Scan for the cell matching the given text and deliver its [x, y] coordinate at center. 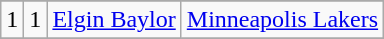
Minneapolis Lakers [282, 20]
Elgin Baylor [114, 20]
